Output the (X, Y) coordinate of the center of the cell containing the given text.  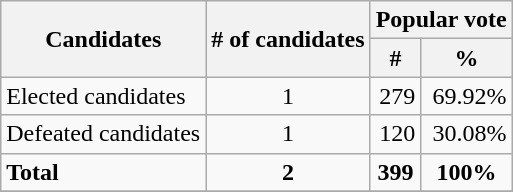
279 (396, 96)
69.92% (466, 96)
Elected candidates (104, 96)
Popular vote (441, 20)
399 (396, 172)
30.08% (466, 134)
# (396, 58)
Total (104, 172)
100% (466, 172)
Defeated candidates (104, 134)
# of candidates (288, 39)
120 (396, 134)
Candidates (104, 39)
2 (288, 172)
% (466, 58)
